For the text-containing cell, return its midpoint in [x, y] coordinate format. 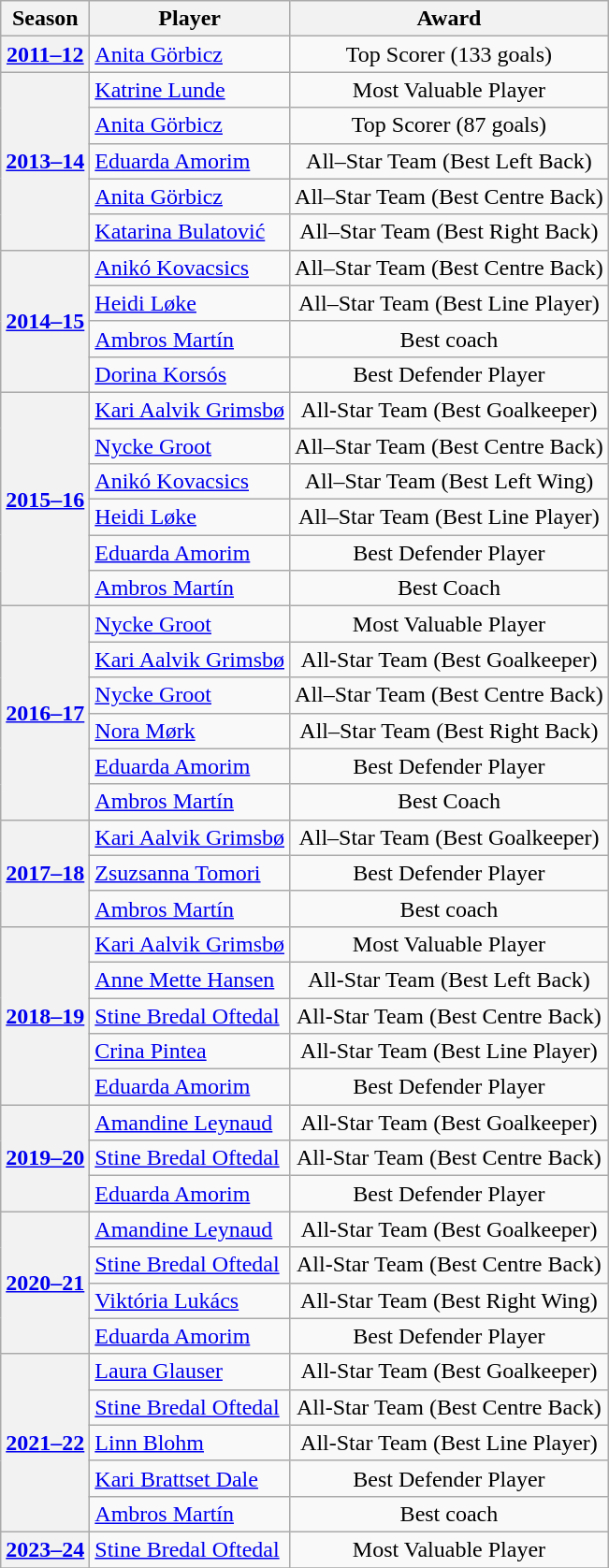
Nora Mørk [190, 731]
Top Scorer (87 goals) [449, 125]
All–Star Team (Best Left Back) [449, 161]
Dorina Korsós [190, 374]
Viktória Lukács [190, 1300]
Katarina Bulatović [190, 232]
2015–16 [45, 499]
All–Star Team (Best Left Wing) [449, 482]
Top Scorer (133 goals) [449, 54]
Kari Brattset Dale [190, 1478]
2016–17 [45, 713]
2018–19 [45, 1015]
2017–18 [45, 873]
2019–20 [45, 1158]
Anne Mette Hansen [190, 980]
Laura Glauser [190, 1372]
2020–21 [45, 1283]
Katrine Lunde [190, 90]
Crina Pintea [190, 1052]
Linn Blohm [190, 1443]
2013–14 [45, 161]
Season [45, 19]
All-Star Team (Best Right Wing) [449, 1300]
2014–15 [45, 321]
All–Star Team (Best Goalkeeper) [449, 837]
All-Star Team (Best Left Back) [449, 980]
2023–24 [45, 1549]
Award [449, 19]
2011–12 [45, 54]
Player [190, 19]
2021–22 [45, 1443]
Zsuzsanna Tomori [190, 873]
